Find where the given text appears and provide that cell's center as (x, y) coordinate. 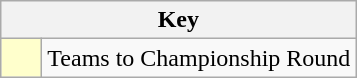
Teams to Championship Round (199, 58)
Key (178, 20)
